Search for the cell housing the specified text and yield its (X, Y) center coordinate. 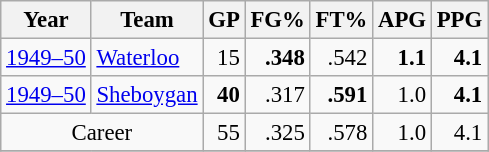
Team (147, 20)
Waterloo (147, 58)
.348 (278, 58)
PPG (459, 20)
APG (402, 20)
1.1 (402, 58)
Year (46, 20)
Career (102, 133)
.578 (342, 133)
40 (224, 95)
.317 (278, 95)
FG% (278, 20)
15 (224, 58)
.591 (342, 95)
Sheboygan (147, 95)
55 (224, 133)
GP (224, 20)
.542 (342, 58)
.325 (278, 133)
FT% (342, 20)
